Output the (x, y) coordinate of the center of the cell containing the given text.  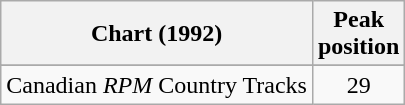
Peakposition (358, 34)
Chart (1992) (157, 34)
29 (358, 85)
Canadian RPM Country Tracks (157, 85)
